Scan for the cell matching the given text and deliver its (X, Y) coordinate at center. 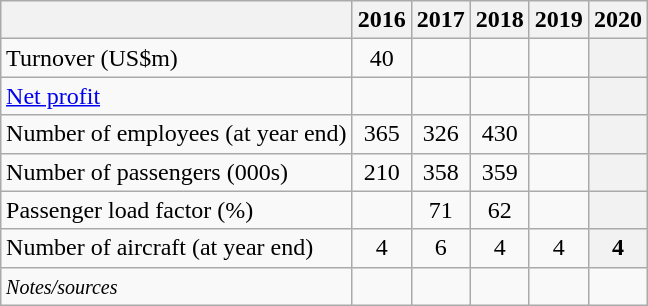
2016 (382, 20)
6 (440, 248)
Turnover (US$m) (177, 58)
358 (440, 172)
Number of employees (at year end) (177, 134)
40 (382, 58)
2020 (618, 20)
2017 (440, 20)
430 (500, 134)
2019 (558, 20)
Number of aircraft (at year end) (177, 248)
2018 (500, 20)
Passenger load factor (%) (177, 210)
62 (500, 210)
359 (500, 172)
Number of passengers (000s) (177, 172)
Notes/sources (177, 286)
365 (382, 134)
210 (382, 172)
Net profit (177, 96)
71 (440, 210)
326 (440, 134)
